Search for the cell housing the specified text and yield its [x, y] center coordinate. 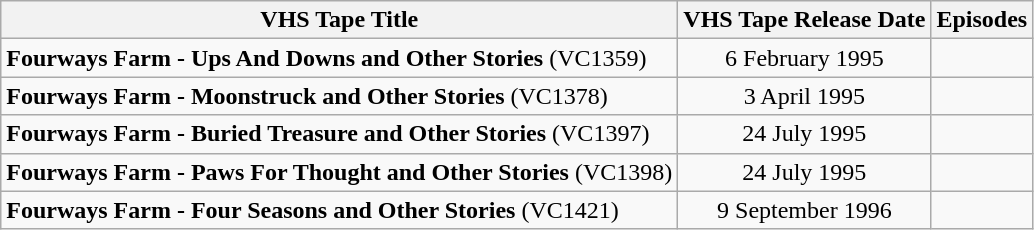
9 September 1996 [804, 210]
Fourways Farm - Ups And Downs and Other Stories (VC1359) [340, 58]
Fourways Farm - Four Seasons and Other Stories (VC1421) [340, 210]
Fourways Farm - Paws For Thought and Other Stories (VC1398) [340, 172]
6 February 1995 [804, 58]
VHS Tape Title [340, 20]
Fourways Farm - Moonstruck and Other Stories (VC1378) [340, 96]
Episodes [982, 20]
VHS Tape Release Date [804, 20]
Fourways Farm - Buried Treasure and Other Stories (VC1397) [340, 134]
3 April 1995 [804, 96]
